From the cell containing the given text, extract its center point as [X, Y] coordinate. 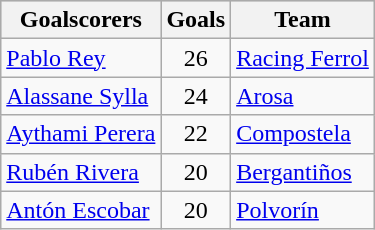
Bergantiños [303, 172]
Arosa [303, 96]
Alassane Sylla [81, 96]
Team [303, 20]
Pablo Rey [81, 58]
Compostela [303, 134]
Rubén Rivera [81, 172]
Goals [196, 20]
22 [196, 134]
Goalscorers [81, 20]
Polvorín [303, 210]
26 [196, 58]
Racing Ferrol [303, 58]
Antón Escobar [81, 210]
Aythami Perera [81, 134]
24 [196, 96]
